Return the [x, y] coordinate for the center point of the cell that contains the specified text.  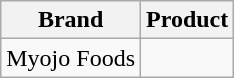
Myojo Foods [71, 58]
Brand [71, 20]
Product [188, 20]
